Capture the cell that displays the provided text and extract its (x, y) central coordinate. 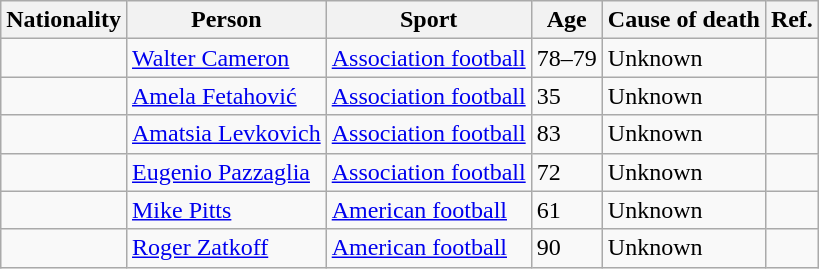
35 (566, 96)
61 (566, 210)
90 (566, 248)
72 (566, 172)
Mike Pitts (226, 210)
Walter Cameron (226, 58)
Age (566, 20)
Person (226, 20)
Sport (428, 20)
Ref. (792, 20)
Nationality (64, 20)
83 (566, 134)
Roger Zatkoff (226, 248)
78–79 (566, 58)
Amatsia Levkovich (226, 134)
Cause of death (684, 20)
Eugenio Pazzaglia (226, 172)
Amela Fetahović (226, 96)
